Locate the cell with the specified text and output its (X, Y) center coordinate. 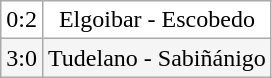
3:0 (22, 58)
0:2 (22, 20)
Elgoibar - Escobedo (156, 20)
Tudelano - Sabiñánigo (156, 58)
